For the text-containing cell, return its midpoint in (X, Y) coordinate format. 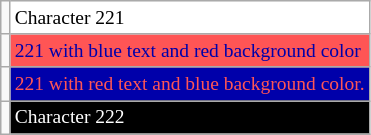
221 with red text and blue background color. (190, 84)
Character 222 (190, 118)
221 with blue text and red background color (190, 50)
Character 221 (190, 18)
